Output the [X, Y] coordinate of the center of the cell containing the given text.  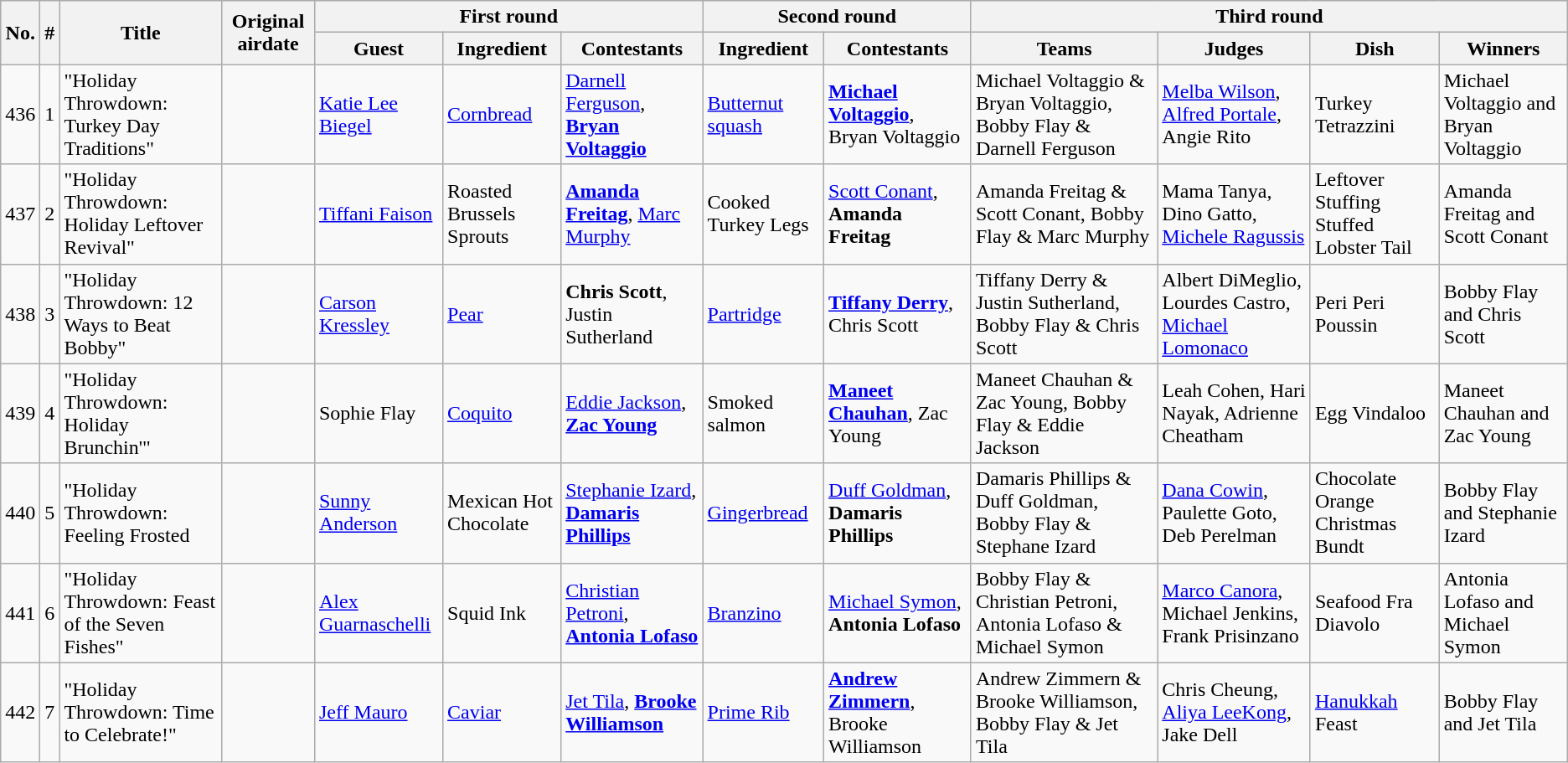
Guest [379, 49]
437 [20, 214]
Caviar [503, 712]
Cooked Turkey Legs [763, 214]
Damaris Phillips & Duff Goldman, Bobby Flay & Stephane Izard [1064, 513]
Eddie Jackson, Zac Young [632, 414]
Michael Voltaggio and Bryan Voltaggio [1503, 114]
Prime Rib [763, 712]
Christian Petroni, Antonia Lofaso [632, 613]
Jet Tila, Brooke Williamson [632, 712]
No. [20, 33]
Chris Scott, Justin Sutherland [632, 313]
442 [20, 712]
"Holiday Throwdown: Feast of the Seven Fishes" [141, 613]
Chocolate Orange Christmas Bundt [1375, 513]
Coquito [503, 414]
Sophie Flay [379, 414]
Alex Guarnaschelli [379, 613]
Mexican Hot Chocolate [503, 513]
Winners [1503, 49]
Michael Voltaggio, Bryan Voltaggio [898, 114]
Andrew Zimmern & Brooke Williamson, Bobby Flay & Jet Tila [1064, 712]
441 [20, 613]
Second round [837, 17]
Leftover Stuffing Stuffed Lobster Tail [1375, 214]
Stephanie Izard, Damaris Phillips [632, 513]
Bobby Flay and Stephanie Izard [1503, 513]
Tiffany Derry, Chris Scott [898, 313]
2 [50, 214]
Leah Cohen, Hari Nayak, Adrienne Cheatham [1235, 414]
Tiffani Faison [379, 214]
# [50, 33]
439 [20, 414]
6 [50, 613]
Maneet Chauhan, Zac Young [898, 414]
7 [50, 712]
Hanukkah Feast [1375, 712]
Maneet Chauhan & Zac Young, Bobby Flay & Eddie Jackson [1064, 414]
Jeff Mauro [379, 712]
3 [50, 313]
Cornbread [503, 114]
Darnell Ferguson, Bryan Voltaggio [632, 114]
Antonia Lofaso and Michael Symon [1503, 613]
5 [50, 513]
438 [20, 313]
Albert DiMeglio, Lourdes Castro, Michael Lomonaco [1235, 313]
Egg Vindaloo [1375, 414]
Andrew Zimmern, Brooke Williamson [898, 712]
Seafood Fra Diavolo [1375, 613]
Teams [1064, 49]
Partridge [763, 313]
Gingerbread [763, 513]
Branzino [763, 613]
Peri Peri Poussin [1375, 313]
"Holiday Throwdown: Feeling Frosted [141, 513]
4 [50, 414]
"Holiday Throwdown: 12 Ways to Beat Bobby" [141, 313]
Judges [1235, 49]
Title [141, 33]
"Holiday Throwdown: Holiday Brunchin'" [141, 414]
Turkey Tetrazzini [1375, 114]
Bobby Flay and Chris Scott [1503, 313]
"Holiday Throwdown: Turkey Day Traditions" [141, 114]
Dana Cowin, Paulette Goto, Deb Perelman [1235, 513]
Smoked salmon [763, 414]
Scott Conant, Amanda Freitag [898, 214]
Tiffany Derry & Justin Sutherland, Bobby Flay & Chris Scott [1064, 313]
Amanda Freitag and Scott Conant [1503, 214]
Marco Canora, Michael Jenkins, Frank Prisinzano [1235, 613]
Bobby Flay and Jet Tila [1503, 712]
First round [508, 17]
Squid Ink [503, 613]
Roasted Brussels Sprouts [503, 214]
Amanda Freitag & Scott Conant, Bobby Flay & Marc Murphy [1064, 214]
Mama Tanya, Dino Gatto, Michele Ragussis [1235, 214]
Bobby Flay & Christian Petroni, Antonia Lofaso & Michael Symon [1064, 613]
Michael Voltaggio & Bryan Voltaggio, Bobby Flay & Darnell Ferguson [1064, 114]
Carson Kressley [379, 313]
Butternut squash [763, 114]
Original airdate [268, 33]
Pear [503, 313]
Michael Symon, Antonia Lofaso [898, 613]
1 [50, 114]
Duff Goldman, Damaris Phillips [898, 513]
Melba Wilson, Alfred Portale, Angie Rito [1235, 114]
Katie Lee Biegel [379, 114]
Chris Cheung, Aliya LeeKong, Jake Dell [1235, 712]
"Holiday Throwdown: Time to Celebrate!" [141, 712]
"Holiday Throwdown: Holiday Leftover Revival" [141, 214]
Third round [1269, 17]
Maneet Chauhan and Zac Young [1503, 414]
Amanda Freitag, Marc Murphy [632, 214]
Sunny Anderson [379, 513]
436 [20, 114]
440 [20, 513]
Dish [1375, 49]
